Identify which cell holds the provided text, then report its (x, y) central coordinate. 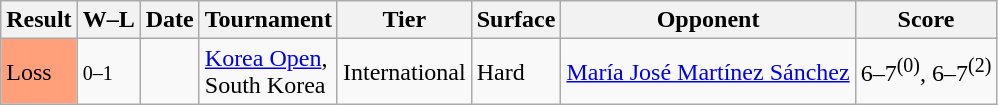
Hard (516, 72)
Opponent (708, 20)
International (404, 72)
Result (39, 20)
0–1 (108, 72)
Korea Open, South Korea (268, 72)
Score (926, 20)
Surface (516, 20)
Tournament (268, 20)
W–L (108, 20)
6–7(0), 6–7(2) (926, 72)
Loss (39, 72)
Tier (404, 20)
María José Martínez Sánchez (708, 72)
Date (170, 20)
